Pinpoint the cell where the given text exists, returning its [X, Y] midpoint coordinate. 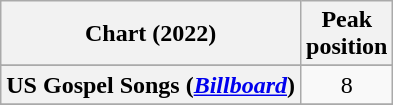
Peakposition [347, 34]
Chart (2022) [151, 34]
8 [347, 85]
US Gospel Songs (Billboard) [151, 85]
